Determine the (x, y) coordinate at the center of the cell enclosing the given text.  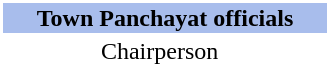
Town Panchayat officials (165, 18)
Chairperson (160, 51)
